Find where the given text appears and provide that cell's center as (X, Y) coordinate. 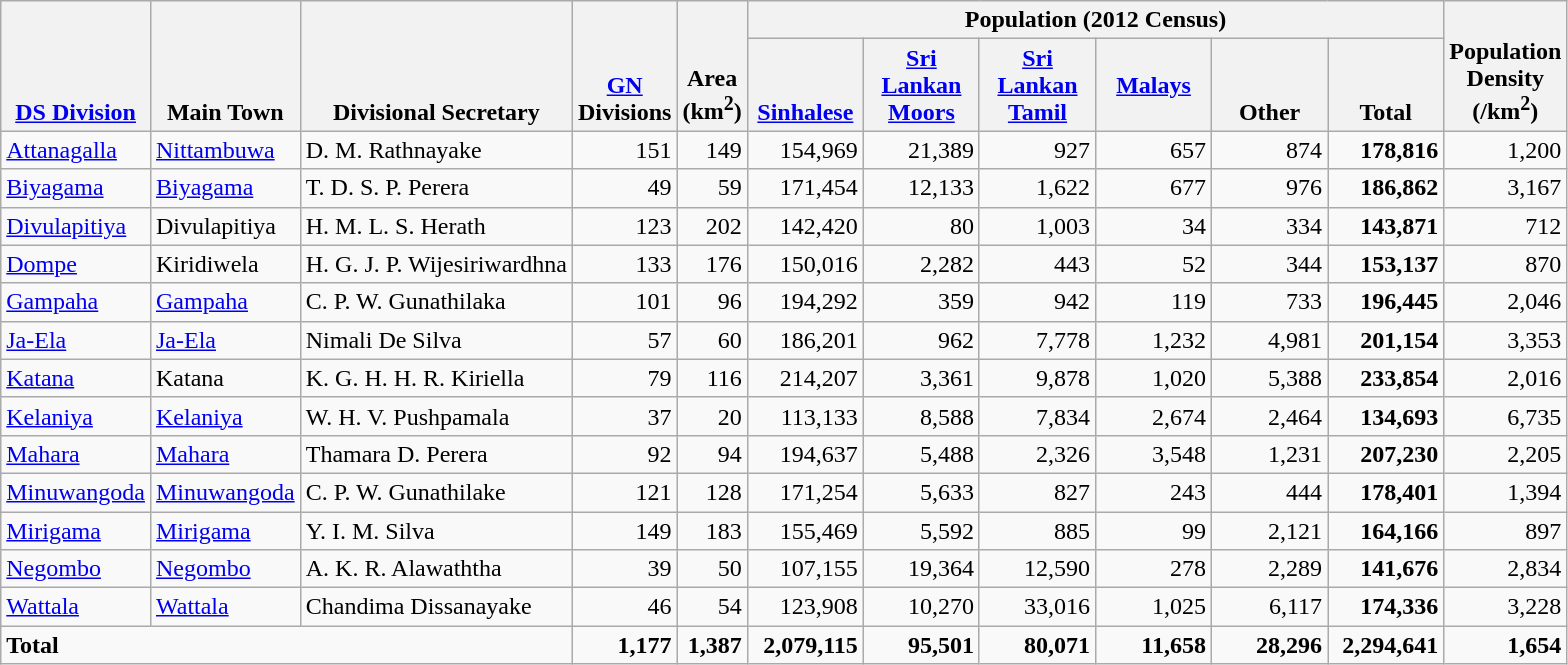
Attanagalla (76, 150)
Sinhalese (805, 85)
1,394 (1506, 492)
DS Division (76, 66)
123 (624, 226)
PopulationDensity(/km2) (1506, 66)
128 (712, 492)
94 (712, 454)
5,488 (921, 454)
92 (624, 454)
3,167 (1506, 188)
154,969 (805, 150)
278 (1154, 569)
827 (1037, 492)
5,592 (921, 531)
183 (712, 531)
Divisional Secretary (436, 66)
Nittambuwa (225, 150)
897 (1506, 531)
1,654 (1506, 645)
153,137 (1386, 264)
214,207 (805, 378)
2,674 (1154, 416)
Dompe (76, 264)
5,388 (1270, 378)
150,016 (805, 264)
359 (921, 302)
1,622 (1037, 188)
443 (1037, 264)
T. D. S. P. Perera (436, 188)
54 (712, 607)
99 (1154, 531)
677 (1154, 188)
202 (712, 226)
49 (624, 188)
60 (712, 340)
Area(km2) (712, 66)
Nimali De Silva (436, 340)
155,469 (805, 531)
2,016 (1506, 378)
1,025 (1154, 607)
1,200 (1506, 150)
37 (624, 416)
Y. I. M. Silva (436, 531)
12,133 (921, 188)
116 (712, 378)
Sri Lankan Moors (921, 85)
113,133 (805, 416)
178,401 (1386, 492)
2,464 (1270, 416)
176 (712, 264)
962 (921, 340)
134,693 (1386, 416)
976 (1270, 188)
A. K. R. Alawaththa (436, 569)
243 (1154, 492)
196,445 (1386, 302)
Chandima Dissanayake (436, 607)
50 (712, 569)
57 (624, 340)
33,016 (1037, 607)
2,294,641 (1386, 645)
444 (1270, 492)
Population (2012 Census) (1095, 20)
1,020 (1154, 378)
Other (1270, 85)
C. P. W. Gunathilaka (436, 302)
3,228 (1506, 607)
2,205 (1506, 454)
186,201 (805, 340)
194,292 (805, 302)
19,364 (921, 569)
1,231 (1270, 454)
733 (1270, 302)
334 (1270, 226)
80 (921, 226)
2,046 (1506, 302)
2,121 (1270, 531)
12,590 (1037, 569)
143,871 (1386, 226)
2,079,115 (805, 645)
164,166 (1386, 531)
657 (1154, 150)
46 (624, 607)
6,117 (1270, 607)
Sri LankanTamil (1037, 85)
178,816 (1386, 150)
3,548 (1154, 454)
119 (1154, 302)
712 (1506, 226)
20 (712, 416)
1,387 (712, 645)
174,336 (1386, 607)
927 (1037, 150)
1,003 (1037, 226)
52 (1154, 264)
344 (1270, 264)
Thamara D. Perera (436, 454)
142,420 (805, 226)
Malays (1154, 85)
D. M. Rathnayake (436, 150)
1,232 (1154, 340)
80,071 (1037, 645)
141,676 (1386, 569)
9,878 (1037, 378)
201,154 (1386, 340)
6,735 (1506, 416)
59 (712, 188)
H. G. J. P. Wijesiriwardhna (436, 264)
133 (624, 264)
Kiridiwela (225, 264)
3,361 (921, 378)
171,254 (805, 492)
233,854 (1386, 378)
101 (624, 302)
28,296 (1270, 645)
Main Town (225, 66)
885 (1037, 531)
7,834 (1037, 416)
96 (712, 302)
2,289 (1270, 569)
2,326 (1037, 454)
8,588 (921, 416)
1,177 (624, 645)
H. M. L. S. Herath (436, 226)
GNDivisions (624, 66)
11,658 (1154, 645)
W. H. V. Pushpamala (436, 416)
186,862 (1386, 188)
874 (1270, 150)
39 (624, 569)
7,778 (1037, 340)
4,981 (1270, 340)
3,353 (1506, 340)
21,389 (921, 150)
207,230 (1386, 454)
151 (624, 150)
107,155 (805, 569)
79 (624, 378)
942 (1037, 302)
C. P. W. Gunathilake (436, 492)
123,908 (805, 607)
171,454 (805, 188)
2,282 (921, 264)
K. G. H. H. R. Kiriella (436, 378)
5,633 (921, 492)
10,270 (921, 607)
870 (1506, 264)
2,834 (1506, 569)
121 (624, 492)
194,637 (805, 454)
95,501 (921, 645)
34 (1154, 226)
